Output the [x, y] coordinate of the center of the cell containing the given text.  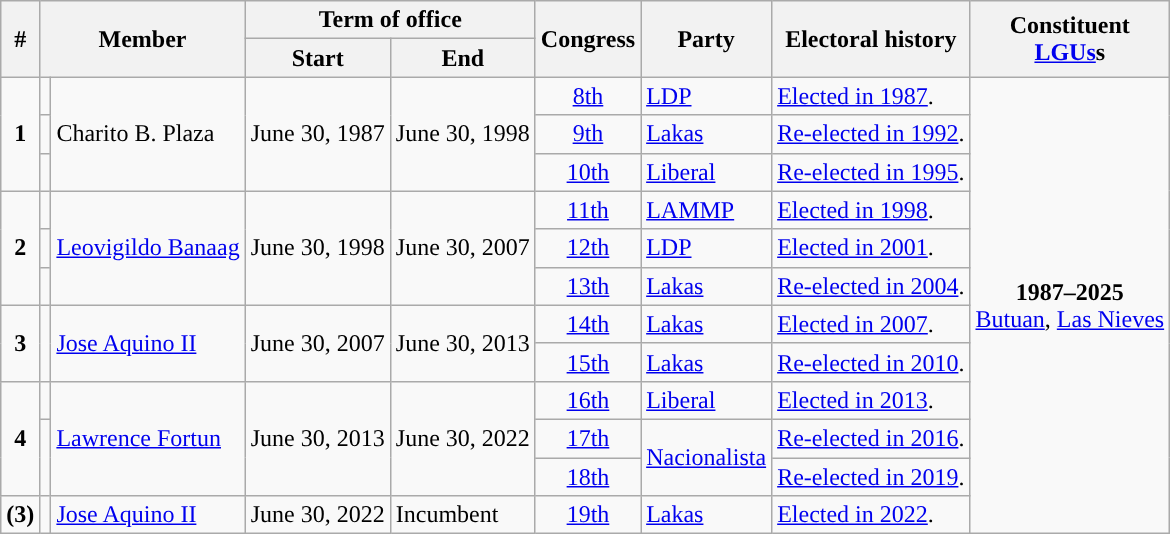
10th [588, 172]
LAMMP [706, 210]
Charito B. Plaza [148, 134]
1 [20, 134]
Elected in 1987. [871, 96]
Lawrence Fortun [148, 438]
Nacionalista [706, 457]
June 30, 1987 [318, 134]
15th [588, 362]
9th [588, 134]
Elected in 1998. [871, 210]
Re-elected in 1992. [871, 134]
Re-elected in 2004. [871, 286]
17th [588, 438]
13th [588, 286]
Re-elected in 2019. [871, 477]
Incumbent [462, 515]
Member [142, 39]
Leovigildo Banaag [148, 248]
Re-elected in 2010. [871, 362]
Start [318, 58]
Elected in 2022. [871, 515]
11th [588, 210]
Electoral history [871, 39]
ConstituentLGUss [1070, 39]
End [462, 58]
Re-elected in 2016. [871, 438]
18th [588, 477]
8th [588, 96]
2 [20, 248]
Elected in 2007. [871, 324]
Elected in 2013. [871, 400]
Term of office [390, 20]
# [20, 39]
14th [588, 324]
12th [588, 248]
4 [20, 438]
(3) [20, 515]
Party [706, 39]
Re-elected in 1995. [871, 172]
19th [588, 515]
3 [20, 343]
16th [588, 400]
Elected in 2001. [871, 248]
Congress [588, 39]
1987–2025Butuan, Las Nieves [1070, 306]
